Locate the cell with the specified text and output its (x, y) center coordinate. 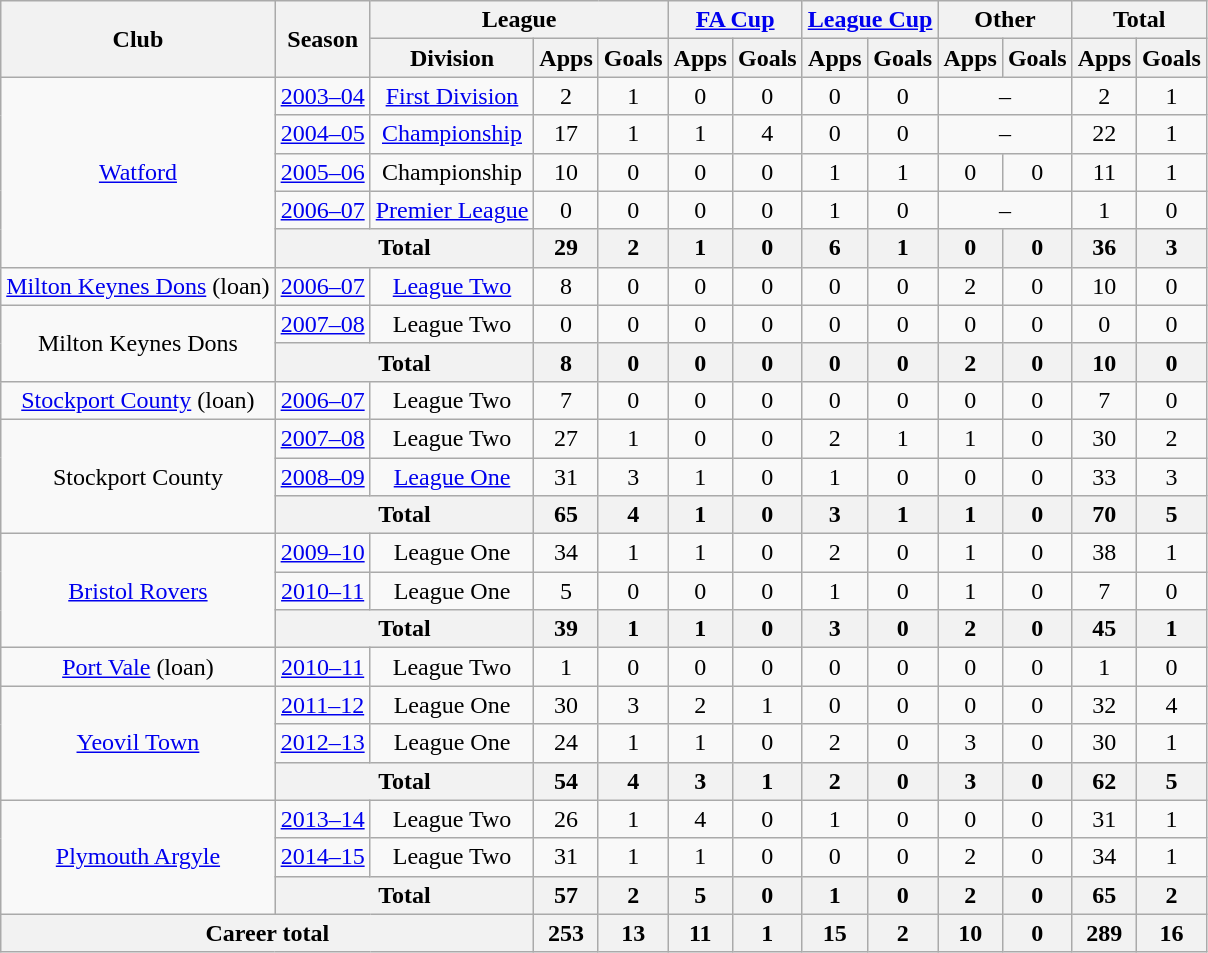
2004–05 (322, 134)
2011–12 (322, 705)
2009–10 (322, 553)
Other (1005, 20)
2014–15 (322, 857)
Career total (268, 933)
Yeovil Town (138, 743)
54 (566, 781)
League (519, 20)
17 (566, 134)
Watford (138, 172)
Milton Keynes Dons (138, 343)
Season (322, 39)
Stockport County (138, 476)
253 (566, 933)
2005–06 (322, 172)
26 (566, 819)
FA Cup (735, 20)
League Cup (870, 20)
15 (834, 933)
27 (566, 438)
57 (566, 895)
2013–14 (322, 819)
Club (138, 39)
Milton Keynes Dons (loan) (138, 286)
289 (1104, 933)
Port Vale (loan) (138, 667)
62 (1104, 781)
38 (1104, 553)
22 (1104, 134)
Plymouth Argyle (138, 857)
Bristol Rovers (138, 591)
45 (1104, 629)
Premier League (452, 210)
6 (834, 248)
16 (1172, 933)
70 (1104, 515)
13 (633, 933)
32 (1104, 705)
36 (1104, 248)
24 (566, 743)
33 (1104, 477)
Stockport County (loan) (138, 400)
2012–13 (322, 743)
First Division (452, 96)
2003–04 (322, 96)
Division (452, 58)
39 (566, 629)
29 (566, 248)
2008–09 (322, 477)
